Determine the (X, Y) coordinate at the center of the cell enclosing the given text.  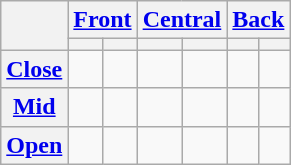
Mid (34, 107)
Open (34, 145)
Central (182, 20)
Close (34, 69)
Back (258, 20)
Front (102, 20)
